From the cell containing the given text, extract its center point as [x, y] coordinate. 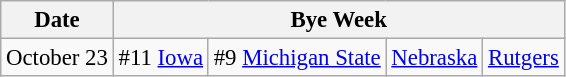
Bye Week [338, 20]
Rutgers [524, 58]
October 23 [57, 58]
Date [57, 20]
#9 Michigan State [297, 58]
#11 Iowa [160, 58]
Nebraska [434, 58]
